Scan for the cell matching the given text and deliver its [X, Y] coordinate at center. 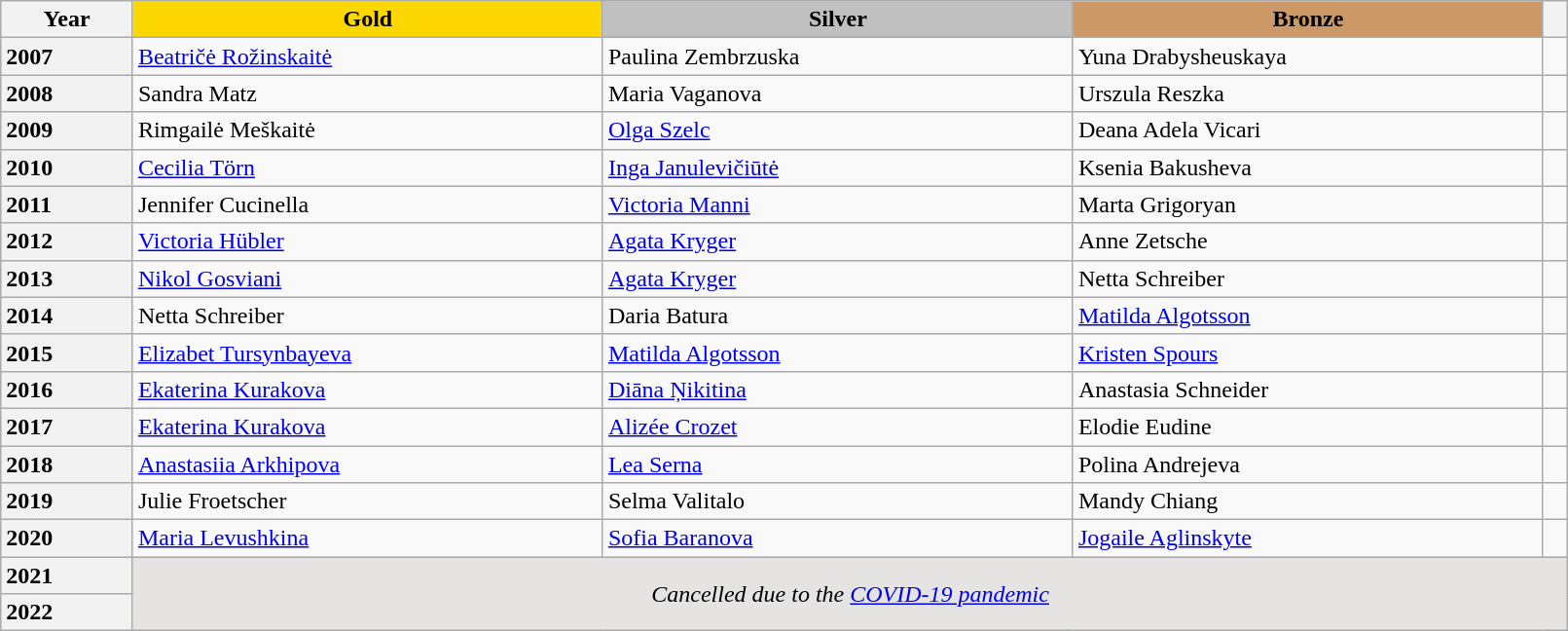
Nikol Gosviani [368, 278]
2014 [67, 315]
Rimgailė Meškaitė [368, 130]
Maria Levushkina [368, 538]
2022 [67, 612]
2008 [67, 93]
Sandra Matz [368, 93]
Year [67, 19]
Inga Janulevičiūtė [837, 167]
2009 [67, 130]
2017 [67, 427]
Mandy Chiang [1308, 501]
Julie Froetscher [368, 501]
Victoria Hübler [368, 241]
2015 [67, 353]
2012 [67, 241]
Jogaile Aglinskyte [1308, 538]
Polina Andrejeva [1308, 464]
2010 [67, 167]
2021 [67, 575]
Maria Vaganova [837, 93]
Elodie Eudine [1308, 427]
Anastasiia Arkhipova [368, 464]
Diāna Ņikitina [837, 390]
Kristen Spours [1308, 353]
2020 [67, 538]
2007 [67, 56]
Paulina Zembrzuska [837, 56]
Bronze [1308, 19]
Olga Szelc [837, 130]
Cancelled due to the COVID-19 pandemic [850, 594]
Anne Zetsche [1308, 241]
2018 [67, 464]
Sofia Baranova [837, 538]
Cecilia Törn [368, 167]
Silver [837, 19]
Victoria Manni [837, 204]
2019 [67, 501]
Alizée Crozet [837, 427]
Yuna Drabysheuskaya [1308, 56]
Selma Valitalo [837, 501]
Beatričė Rožinskaitė [368, 56]
2013 [67, 278]
Daria Batura [837, 315]
2016 [67, 390]
Ksenia Bakusheva [1308, 167]
Lea Serna [837, 464]
2011 [67, 204]
Deana Adela Vicari [1308, 130]
Jennifer Cucinella [368, 204]
Marta Grigoryan [1308, 204]
Urszula Reszka [1308, 93]
Anastasia Schneider [1308, 390]
Gold [368, 19]
Elizabet Tursynbayeva [368, 353]
